Find where the given text appears and provide that cell's center as (x, y) coordinate. 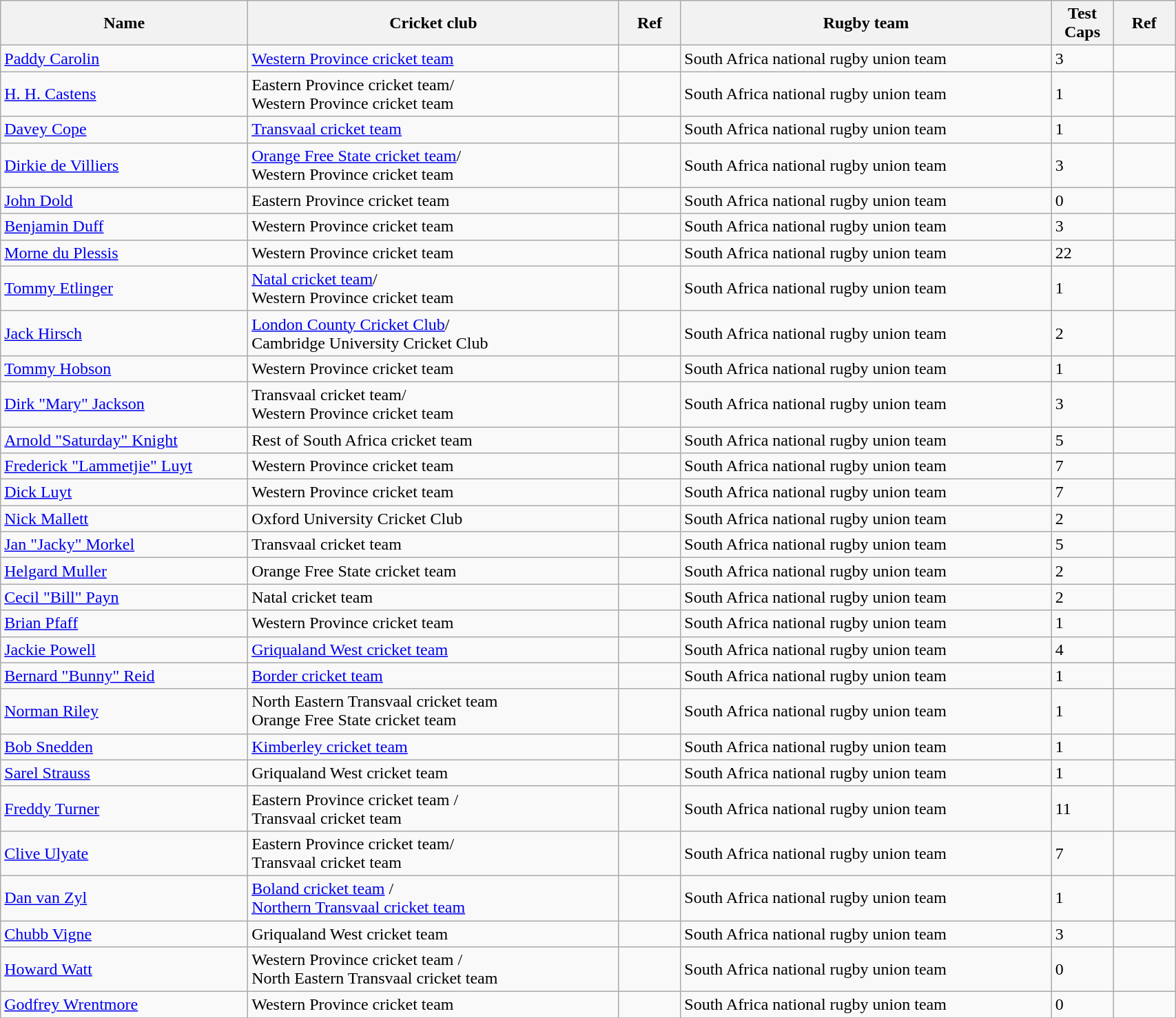
Jan "Jacky" Morkel (124, 545)
Cricket club (433, 23)
Jack Hirsch (124, 333)
Godfrey Wrentmore (124, 1005)
Jackie Powell (124, 650)
Orange Free State cricket team (433, 571)
Dick Luyt (124, 492)
Natal cricket team (433, 597)
Benjamin Duff (124, 227)
Norman Riley (124, 711)
Eastern Province cricket team/Transvaal cricket team (433, 853)
22 (1082, 253)
Dirk "Mary" Jackson (124, 404)
Test Caps (1082, 23)
Howard Watt (124, 970)
Tommy Hobson (124, 368)
Dirkie de Villiers (124, 165)
Helgard Muller (124, 571)
London County Cricket Club/Cambridge University Cricket Club (433, 333)
Nick Mallett (124, 519)
Rest of South Africa cricket team (433, 440)
Oxford University Cricket Club (433, 519)
Davey Cope (124, 129)
Natal cricket team/Western Province cricket team (433, 288)
Arnold "Saturday" Knight (124, 440)
Sarel Strauss (124, 773)
Eastern Province cricket team (433, 200)
Cecil "Bill" Payn (124, 597)
John Dold (124, 200)
Eastern Province cricket team/Western Province cricket team (433, 94)
Dan van Zyl (124, 898)
Kimberley cricket team (433, 747)
Clive Ulyate (124, 853)
H. H. Castens (124, 94)
Bob Snedden (124, 747)
Freddy Turner (124, 809)
Transvaal cricket team/Western Province cricket team (433, 404)
Orange Free State cricket team/Western Province cricket team (433, 165)
Paddy Carolin (124, 59)
Name (124, 23)
Chubb Vigne (124, 933)
Bernard "Bunny" Reid (124, 676)
Frederick "Lammetjie" Luyt (124, 466)
North Eastern Transvaal cricket teamOrange Free State cricket team (433, 711)
Western Province cricket team / North Eastern Transvaal cricket team (433, 970)
4 (1082, 650)
Tommy Etlinger (124, 288)
Border cricket team (433, 676)
Boland cricket team / Northern Transvaal cricket team (433, 898)
Rugby team (866, 23)
Brian Pfaff (124, 623)
11 (1082, 809)
Eastern Province cricket team / Transvaal cricket team (433, 809)
Morne du Plessis (124, 253)
